Find where the given text appears and provide that cell's center as (x, y) coordinate. 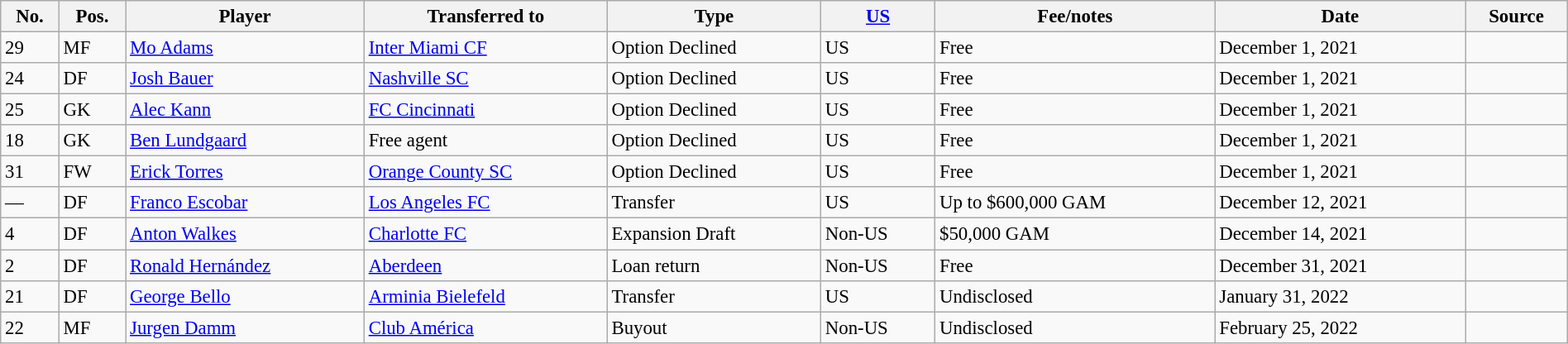
Arminia Bielefeld (485, 296)
Ronald Hernández (245, 265)
Player (245, 17)
29 (30, 48)
Inter Miami CF (485, 48)
Jurgen Damm (245, 327)
Charlotte FC (485, 234)
Transferred to (485, 17)
No. (30, 17)
December 14, 2021 (1340, 234)
— (30, 203)
George Bello (245, 296)
4 (30, 234)
Ben Lundgaard (245, 141)
December 12, 2021 (1340, 203)
December 31, 2021 (1340, 265)
Alec Kann (245, 110)
Franco Escobar (245, 203)
22 (30, 327)
25 (30, 110)
FW (93, 172)
Los Angeles FC (485, 203)
February 25, 2022 (1340, 327)
Aberdeen (485, 265)
Josh Bauer (245, 79)
Fee/notes (1075, 17)
January 31, 2022 (1340, 296)
Loan return (714, 265)
18 (30, 141)
Buyout (714, 327)
Club América (485, 327)
$50,000 GAM (1075, 234)
Date (1340, 17)
Type (714, 17)
24 (30, 79)
Source (1517, 17)
21 (30, 296)
Orange County SC (485, 172)
Erick Torres (245, 172)
31 (30, 172)
Pos. (93, 17)
FC Cincinnati (485, 110)
Expansion Draft (714, 234)
Mo Adams (245, 48)
Nashville SC (485, 79)
Anton Walkes (245, 234)
Free agent (485, 141)
Up to $600,000 GAM (1075, 203)
2 (30, 265)
